Find where the given text appears and provide that cell's center as [X, Y] coordinate. 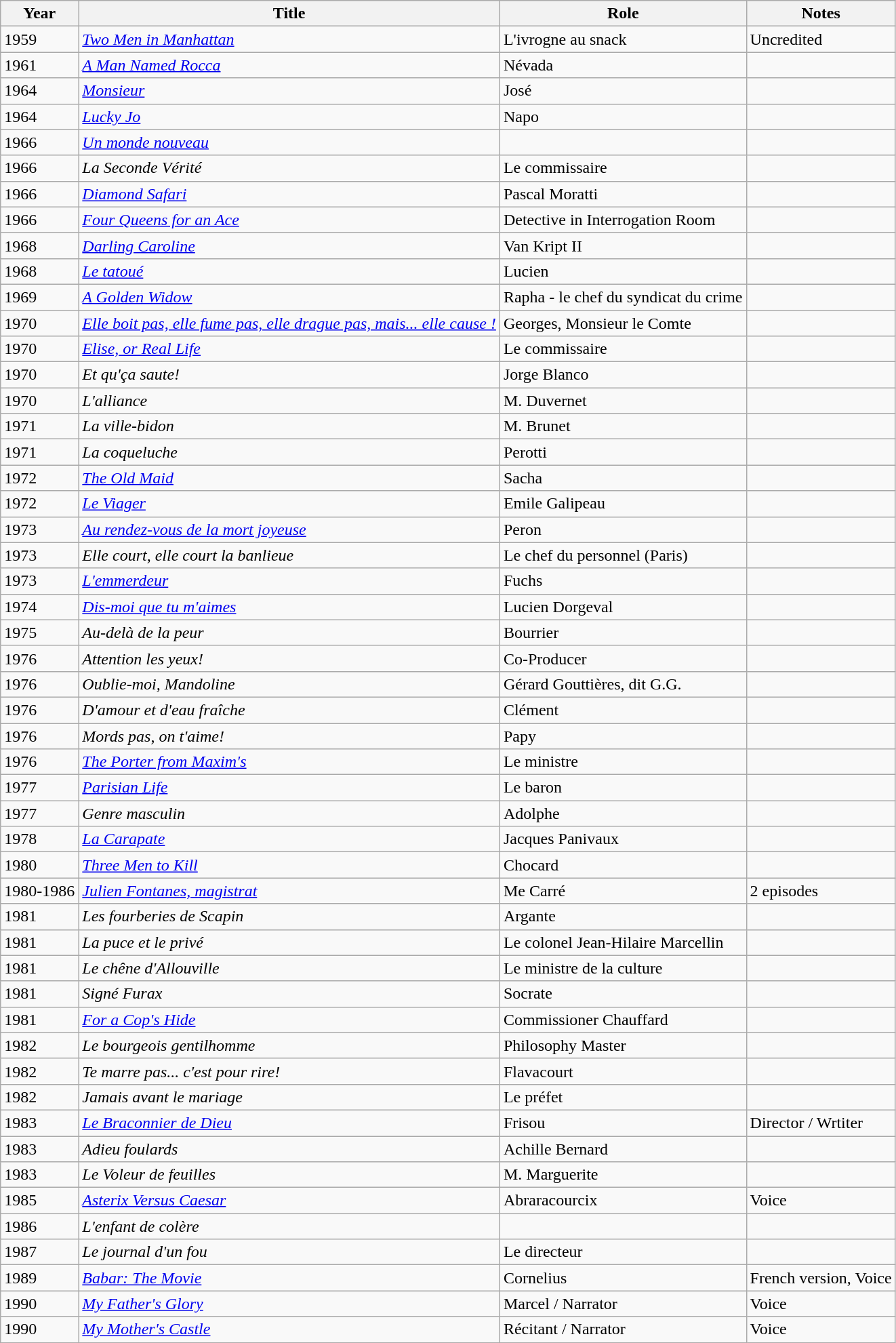
1980-1986 [39, 891]
Le préfet [623, 1097]
Mords pas, on t'aime! [289, 736]
Elle court, elle court la banlieue [289, 555]
Le Voleur de feuilles [289, 1175]
Argante [623, 917]
Le bourgeois gentilhomme [289, 1045]
Oublie-moi, Mandoline [289, 684]
M. Brunet [623, 426]
Two Men in Manhattan [289, 39]
Attention les yeux! [289, 658]
Darling Caroline [289, 245]
Peron [623, 529]
Adieu foulards [289, 1149]
Jacques Panivaux [623, 839]
1989 [39, 1278]
Year [39, 14]
Title [289, 14]
Récitant / Narrator [623, 1329]
Et qu'ça saute! [289, 375]
My Mother's Castle [289, 1329]
Notes [821, 14]
Le chef du personnel (Paris) [623, 555]
Napo [623, 117]
Babar: The Movie [289, 1278]
Director / Wrtiter [821, 1123]
Van Kript II [623, 245]
1969 [39, 297]
Detective in Interrogation Room [623, 220]
Adolphe [623, 814]
Parisian Life [289, 788]
Gérard Gouttières, dit G.G. [623, 684]
Lucien Dorgeval [623, 607]
La coqueluche [289, 452]
Le Braconnier de Dieu [289, 1123]
Philosophy Master [623, 1045]
Achille Bernard [623, 1149]
Lucky Jo [289, 117]
Asterix Versus Caesar [289, 1201]
1978 [39, 839]
Commissioner Chauffard [623, 1020]
Les fourberies de Scapin [289, 917]
L'enfant de colère [289, 1226]
José [623, 91]
Un monde nouveau [289, 142]
A Golden Widow [289, 297]
Le Viager [289, 504]
For a Cop's Hide [289, 1020]
Fuchs [623, 581]
My Father's Glory [289, 1304]
D'amour et d'eau fraîche [289, 710]
M. Marguerite [623, 1175]
Role [623, 14]
Névada [623, 65]
1985 [39, 1201]
Perotti [623, 452]
Signé Furax [289, 994]
Diamond Safari [289, 194]
Rapha - le chef du syndicat du crime [623, 297]
Flavacourt [623, 1071]
1959 [39, 39]
2 episodes [821, 891]
Sacha [623, 478]
Le chêne d'Allouville [289, 968]
Papy [623, 736]
The Old Maid [289, 478]
Three Men to Kill [289, 865]
Elise, or Real Life [289, 349]
Elle boit pas, elle fume pas, elle drague pas, mais... elle cause ! [289, 323]
French version, Voice [821, 1278]
Le directeur [623, 1252]
Uncredited [821, 39]
A Man Named Rocca [289, 65]
La puce et le privé [289, 942]
L'emmerdeur [289, 581]
Jorge Blanco [623, 375]
Le ministre de la culture [623, 968]
Le tatoué [289, 271]
Lucien [623, 271]
L'alliance [289, 401]
Me Carré [623, 891]
La ville-bidon [289, 426]
Le ministre [623, 762]
La Seconde Vérité [289, 168]
1986 [39, 1226]
The Porter from Maxim's [289, 762]
Pascal Moratti [623, 194]
1974 [39, 607]
Four Queens for an Ace [289, 220]
Marcel / Narrator [623, 1304]
Abraracourcix [623, 1201]
Emile Galipeau [623, 504]
1987 [39, 1252]
Frisou [623, 1123]
Le colonel Jean-Hilaire Marcellin [623, 942]
Clément [623, 710]
Bourrier [623, 633]
La Carapate [289, 839]
Au-delà de la peur [289, 633]
1980 [39, 865]
M. Duvernet [623, 401]
Julien Fontanes, magistrat [289, 891]
Georges, Monsieur le Comte [623, 323]
1961 [39, 65]
Jamais avant le mariage [289, 1097]
Au rendez-vous de la mort joyeuse [289, 529]
Co-Producer [623, 658]
Te marre pas... c'est pour rire! [289, 1071]
Socrate [623, 994]
Genre masculin [289, 814]
Le baron [623, 788]
Monsieur [289, 91]
Dis-moi que tu m'aimes [289, 607]
Cornelius [623, 1278]
Le journal d'un fou [289, 1252]
1975 [39, 633]
L'ivrogne au snack [623, 39]
Chocard [623, 865]
